Search for the cell housing the specified text and yield its (X, Y) center coordinate. 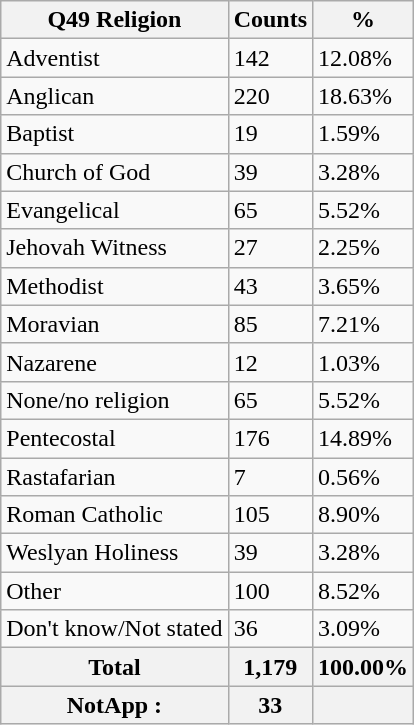
7 (270, 477)
176 (270, 438)
Evangelical (114, 210)
None/no religion (114, 400)
Q49 Religion (114, 20)
NotApp : (114, 705)
27 (270, 248)
12.08% (364, 58)
% (364, 20)
105 (270, 515)
Jehovah Witness (114, 248)
36 (270, 629)
Church of God (114, 172)
Other (114, 591)
Weslyan Holiness (114, 553)
Roman Catholic (114, 515)
8.52% (364, 591)
3.09% (364, 629)
Total (114, 667)
19 (270, 134)
220 (270, 96)
12 (270, 362)
Adventist (114, 58)
85 (270, 324)
100 (270, 591)
18.63% (364, 96)
Counts (270, 20)
1,179 (270, 667)
7.21% (364, 324)
14.89% (364, 438)
Baptist (114, 134)
43 (270, 286)
Don't know/Not stated (114, 629)
100.00% (364, 667)
2.25% (364, 248)
0.56% (364, 477)
1.59% (364, 134)
3.65% (364, 286)
Anglican (114, 96)
1.03% (364, 362)
142 (270, 58)
8.90% (364, 515)
Nazarene (114, 362)
Methodist (114, 286)
Pentecostal (114, 438)
Rastafarian (114, 477)
Moravian (114, 324)
33 (270, 705)
